For the text-containing cell, return its midpoint in (X, Y) coordinate format. 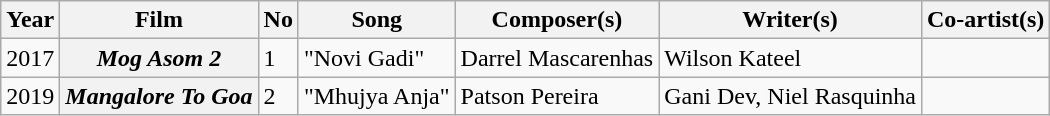
Film (159, 20)
Song (376, 20)
Patson Pereira (557, 96)
No (278, 20)
Co-artist(s) (985, 20)
Composer(s) (557, 20)
Writer(s) (790, 20)
Year (30, 20)
Darrel Mascarenhas (557, 58)
Mog Asom 2 (159, 58)
2 (278, 96)
1 (278, 58)
2017 (30, 58)
Wilson Kateel (790, 58)
"Mhujya Anja" (376, 96)
Gani Dev, Niel Rasquinha (790, 96)
Mangalore To Goa (159, 96)
"Novi Gadi" (376, 58)
2019 (30, 96)
